For the text-containing cell, return its midpoint in (x, y) coordinate format. 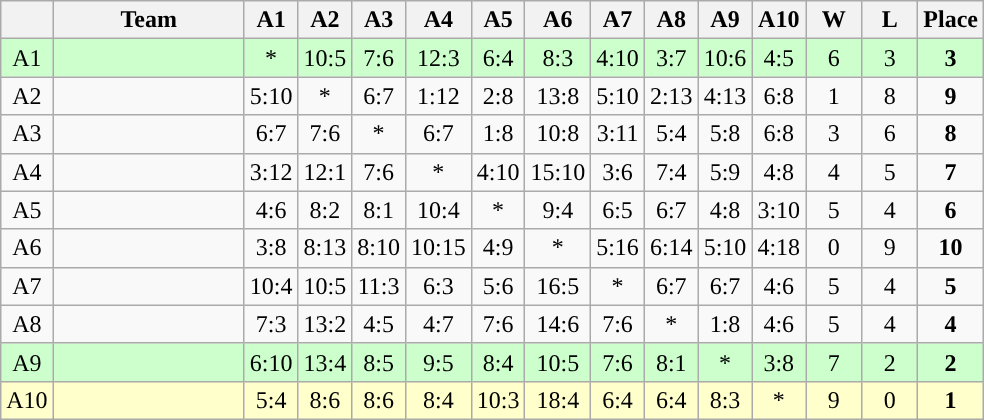
Team (148, 20)
18:4 (558, 400)
3:7 (671, 58)
Place (951, 20)
L (890, 20)
5:9 (725, 172)
W (834, 20)
8:5 (379, 362)
7:3 (271, 324)
10:3 (498, 400)
4:9 (498, 248)
10:8 (558, 134)
2:13 (671, 96)
4:7 (438, 324)
13:2 (325, 324)
5:6 (498, 286)
1:12 (438, 96)
14:6 (558, 324)
6:14 (671, 248)
3:6 (618, 172)
6:5 (618, 210)
3:11 (618, 134)
8:2 (325, 210)
13:4 (325, 362)
7:4 (671, 172)
3:12 (271, 172)
2:8 (498, 96)
11:3 (379, 286)
9:5 (438, 362)
12:1 (325, 172)
9:4 (558, 210)
6:10 (271, 362)
8:10 (379, 248)
4:13 (725, 96)
6:3 (438, 286)
4:18 (779, 248)
3:10 (779, 210)
13:8 (558, 96)
10 (951, 248)
12:3 (438, 58)
10:6 (725, 58)
8:13 (325, 248)
5:8 (725, 134)
10:15 (438, 248)
5:16 (618, 248)
15:10 (558, 172)
16:5 (558, 286)
